For the text-containing cell, return its midpoint in [x, y] coordinate format. 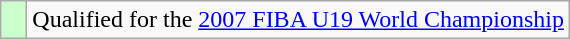
Qualified for the 2007 FIBA U19 World Championship [298, 20]
